Pinpoint the cell where the given text exists, returning its [x, y] midpoint coordinate. 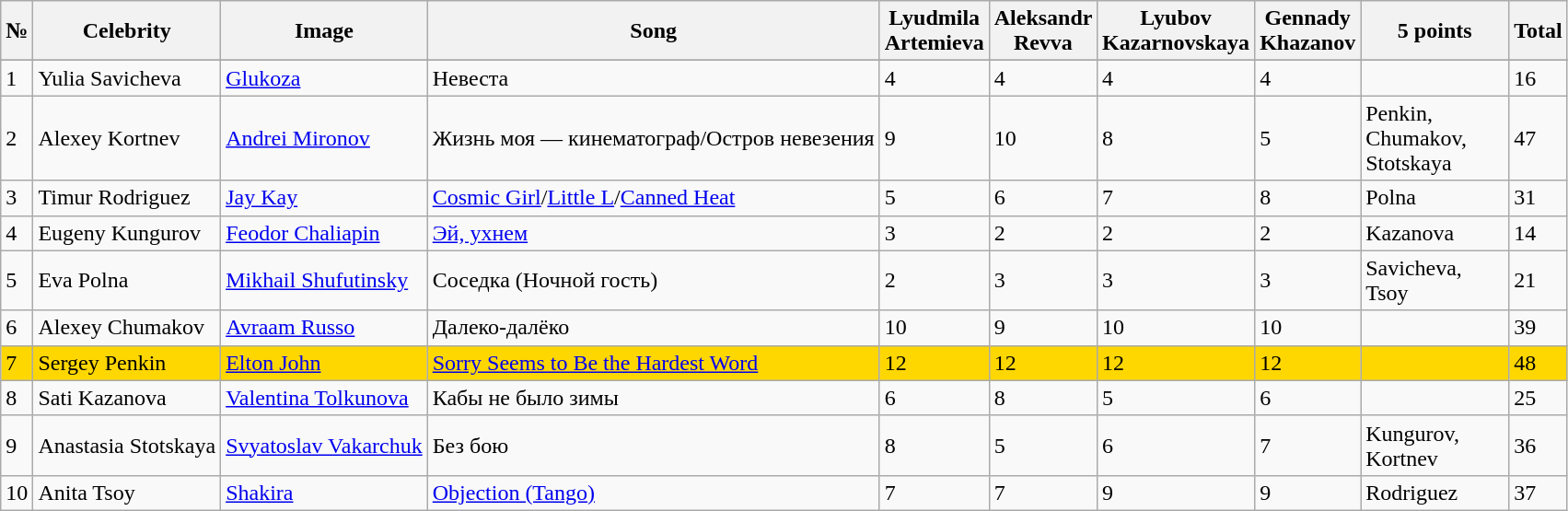
Shakira [324, 493]
1 [17, 78]
Cosmic Girl/Little L/Canned Heat [654, 198]
Aleksandr Revva [1042, 31]
Alexey Chumakov [127, 328]
Kungurov, Kortnev [1434, 446]
Невеста [654, 78]
Penkin, Chumakov, Stotskaya [1434, 138]
Sorry Seems to Be the Hardest Word [654, 363]
Song [654, 31]
Эй, ухнем [654, 233]
Andrei Mironov [324, 138]
Polna [1434, 198]
Celebrity [127, 31]
Eva Polna [127, 280]
Yulia Savicheva [127, 78]
Kazanova [1434, 233]
47 [1539, 138]
25 [1539, 398]
Кабы не было зимы [654, 398]
Соседка (Ночной гость) [654, 280]
Total [1539, 31]
37 [1539, 493]
Жизнь моя — кинематограф/Остров невезения [654, 138]
Sati Kazanova [127, 398]
48 [1539, 363]
Mikhail Shufutinsky [324, 280]
Без бою [654, 446]
Elton John [324, 363]
Alexey Kortnev [127, 138]
Sergey Penkin [127, 363]
Glukoza [324, 78]
Svyatoslav Vakarchuk [324, 446]
Lyubov Kazarnovskaya [1177, 31]
14 [1539, 233]
Valentina Tolkunova [324, 398]
Lyudmila Artemieva [934, 31]
№ [17, 31]
16 [1539, 78]
Feodor Chaliapin [324, 233]
Rodriguez [1434, 493]
Image [324, 31]
Anastasia Stotskaya [127, 446]
Objection (Tango) [654, 493]
31 [1539, 198]
Savicheva, Tsoy [1434, 280]
39 [1539, 328]
Gennady Khazanov [1307, 31]
Anita Tsoy [127, 493]
21 [1539, 280]
Jay Kay [324, 198]
5 points [1434, 31]
Avraam Russo [324, 328]
Далеко-далёко [654, 328]
Eugeny Kungurov [127, 233]
Timur Rodriguez [127, 198]
36 [1539, 446]
